Capture the cell that displays the provided text and extract its (X, Y) central coordinate. 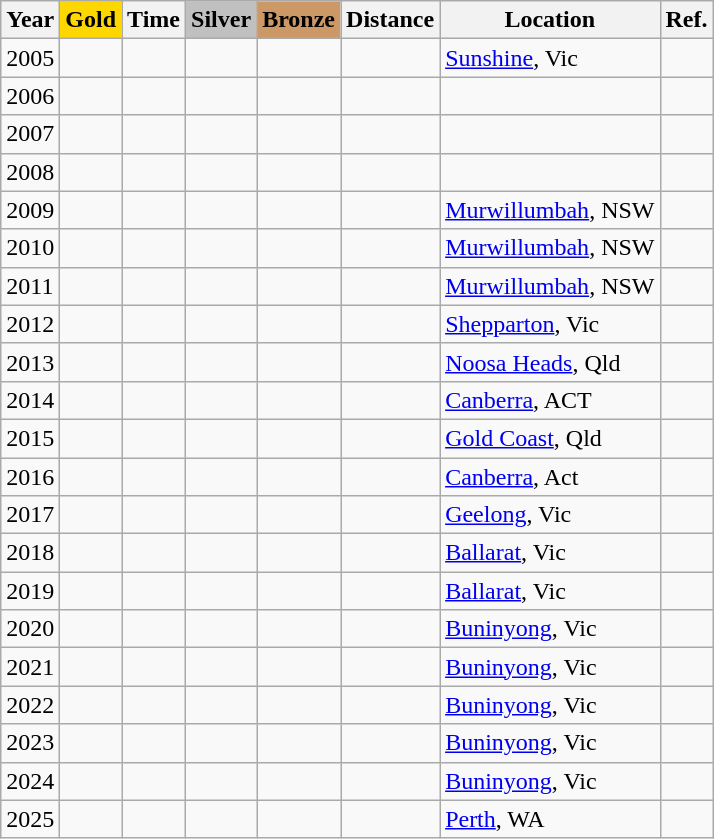
Shepparton, Vic (550, 324)
2023 (30, 743)
2019 (30, 591)
2021 (30, 667)
Geelong, Vic (550, 515)
Gold Coast, Qld (550, 438)
2011 (30, 286)
Canberra, Act (550, 477)
2017 (30, 515)
Sunshine, Vic (550, 58)
Ref. (686, 20)
Time (154, 20)
2020 (30, 629)
2007 (30, 134)
2025 (30, 819)
2006 (30, 96)
2013 (30, 362)
Silver (222, 20)
2015 (30, 438)
Bronze (299, 20)
2010 (30, 248)
Canberra, ACT (550, 400)
Perth, WA (550, 819)
2012 (30, 324)
2008 (30, 172)
2024 (30, 781)
Noosa Heads, Qld (550, 362)
Year (30, 20)
2016 (30, 477)
2018 (30, 553)
Location (550, 20)
2005 (30, 58)
2014 (30, 400)
Distance (390, 20)
2009 (30, 210)
Gold (91, 20)
2022 (30, 705)
